Return the (X, Y) coordinate for the center point of the cell that contains the specified text.  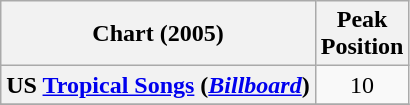
Peak Position (362, 34)
US Tropical Songs (Billboard) (158, 85)
Chart (2005) (158, 34)
10 (362, 85)
